For the text-containing cell, return its midpoint in (X, Y) coordinate format. 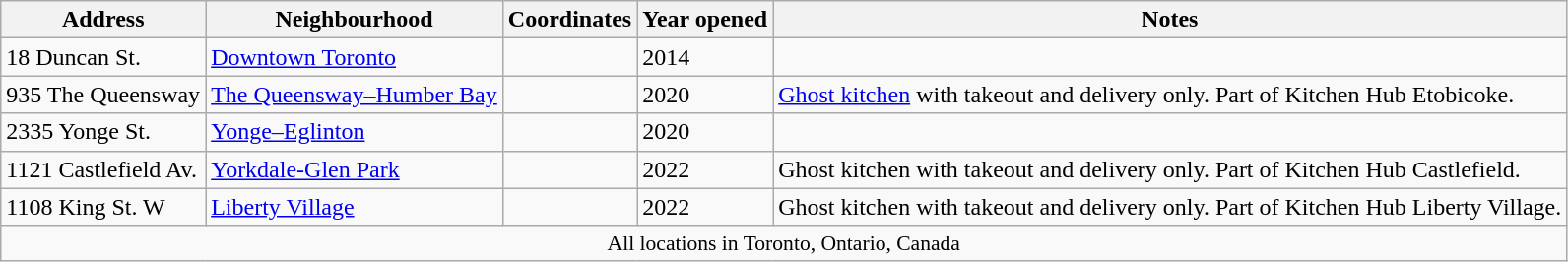
2335 Yonge St. (103, 132)
Ghost kitchen with takeout and delivery only. Part of Kitchen Hub Liberty Village. (1170, 207)
935 The Queensway (103, 95)
Downtown Toronto (355, 57)
Coordinates (569, 20)
Neighbourhood (355, 20)
All locations in Toronto, Ontario, Canada (784, 243)
1108 King St. W (103, 207)
Yonge–Eglinton (355, 132)
Address (103, 20)
Notes (1170, 20)
Yorkdale-Glen Park (355, 169)
Liberty Village (355, 207)
2014 (705, 57)
Year opened (705, 20)
18 Duncan St. (103, 57)
Ghost kitchen with takeout and delivery only. Part of Kitchen Hub Etobicoke. (1170, 95)
Ghost kitchen with takeout and delivery only. Part of Kitchen Hub Castlefield. (1170, 169)
1121 Castlefield Av. (103, 169)
The Queensway–Humber Bay (355, 95)
